Find where the given text appears and provide that cell's center as [x, y] coordinate. 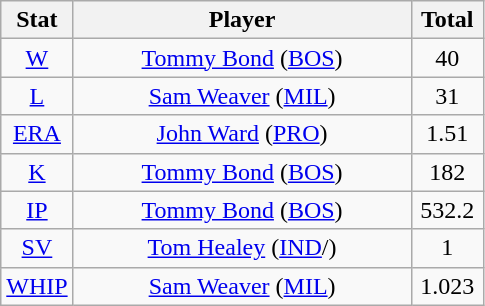
Total [447, 20]
31 [447, 96]
1.023 [447, 286]
1 [447, 248]
Tom Healey (IND/) [242, 248]
WHIP [37, 286]
Player [242, 20]
K [37, 172]
182 [447, 172]
532.2 [447, 210]
W [37, 58]
IP [37, 210]
L [37, 96]
1.51 [447, 134]
ERA [37, 134]
SV [37, 248]
40 [447, 58]
Stat [37, 20]
John Ward (PRO) [242, 134]
